Provide the [x, y] coordinate of the cell's center where the given text is located.  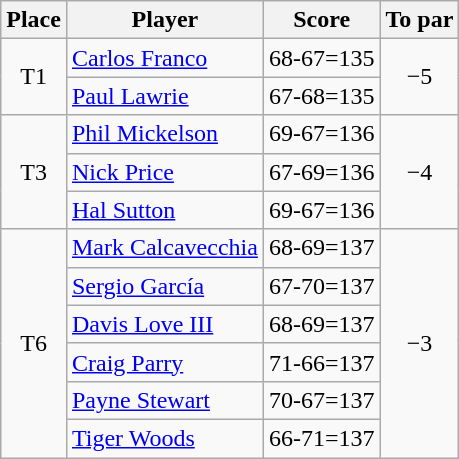
Phil Mickelson [164, 134]
To par [420, 20]
T3 [34, 172]
Nick Price [164, 172]
Tiger Woods [164, 438]
Sergio García [164, 286]
Mark Calcavecchia [164, 248]
T1 [34, 77]
Davis Love III [164, 324]
Carlos Franco [164, 58]
Hal Sutton [164, 210]
Place [34, 20]
T6 [34, 343]
66-71=137 [322, 438]
67-70=137 [322, 286]
Score [322, 20]
67-68=135 [322, 96]
Player [164, 20]
Payne Stewart [164, 400]
−4 [420, 172]
Craig Parry [164, 362]
67-69=136 [322, 172]
−3 [420, 343]
70-67=137 [322, 400]
71-66=137 [322, 362]
68-67=135 [322, 58]
−5 [420, 77]
Paul Lawrie [164, 96]
